Extract the [x, y] coordinate from the center of the cell holding the provided text.  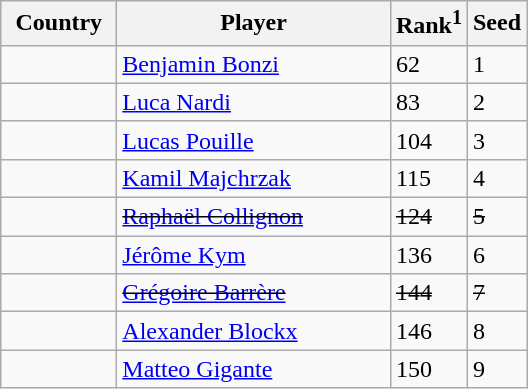
124 [428, 217]
Country [59, 24]
Matteo Gigante [254, 369]
Lucas Pouille [254, 140]
8 [496, 331]
136 [428, 255]
7 [496, 293]
Alexander Blockx [254, 331]
Jérôme Kym [254, 255]
150 [428, 369]
Seed [496, 24]
1 [496, 64]
6 [496, 255]
104 [428, 140]
9 [496, 369]
5 [496, 217]
Raphaël Collignon [254, 217]
2 [496, 102]
115 [428, 178]
4 [496, 178]
146 [428, 331]
83 [428, 102]
Player [254, 24]
3 [496, 140]
62 [428, 64]
Grégoire Barrère [254, 293]
Luca Nardi [254, 102]
Rank1 [428, 24]
Kamil Majchrzak [254, 178]
144 [428, 293]
Benjamin Bonzi [254, 64]
